Return [X, Y] of the center of cell containing provided text 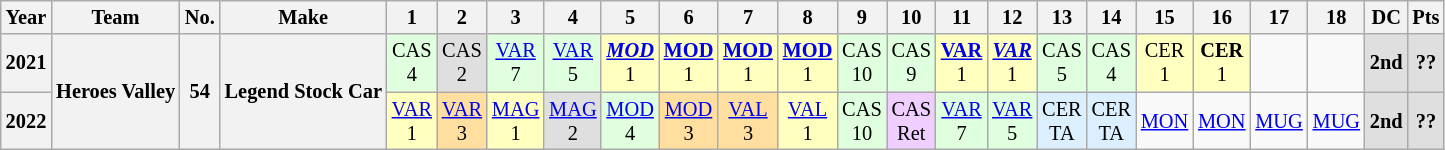
VAL3 [748, 121]
MAG1 [516, 121]
4 [572, 17]
MAG2 [572, 121]
12 [1012, 17]
6 [689, 17]
DC [1386, 17]
Heroes Valley [116, 92]
MOD3 [689, 121]
10 [912, 17]
MOD4 [630, 121]
VAL1 [808, 121]
11 [962, 17]
18 [1336, 17]
54 [200, 92]
CAS9 [912, 63]
VAR3 [462, 121]
CAS5 [1062, 63]
1 [412, 17]
Year [26, 17]
5 [630, 17]
2 [462, 17]
16 [1222, 17]
8 [808, 17]
Team [116, 17]
13 [1062, 17]
14 [1112, 17]
9 [862, 17]
CAS2 [462, 63]
17 [1278, 17]
15 [1164, 17]
2022 [26, 121]
Make [304, 17]
3 [516, 17]
7 [748, 17]
Pts [1426, 17]
2021 [26, 63]
Legend Stock Car [304, 92]
No. [200, 17]
CASRet [912, 121]
